Scan for the cell matching the given text and deliver its (X, Y) coordinate at center. 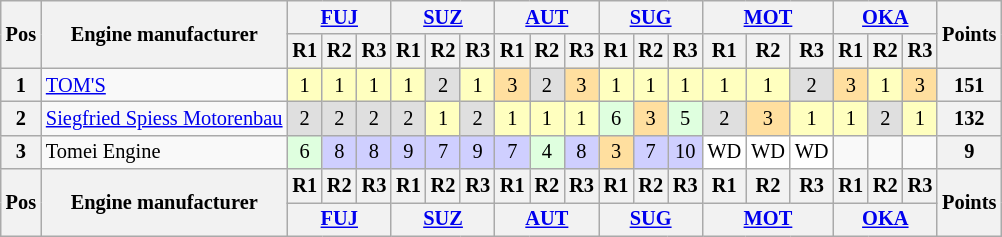
151 (969, 85)
5 (686, 118)
10 (686, 152)
132 (969, 118)
TOM'S (164, 85)
Tomei Engine (164, 152)
Siegfried Spiess Motorenbau (164, 118)
4 (548, 152)
